For the text-containing cell, return its midpoint in [x, y] coordinate format. 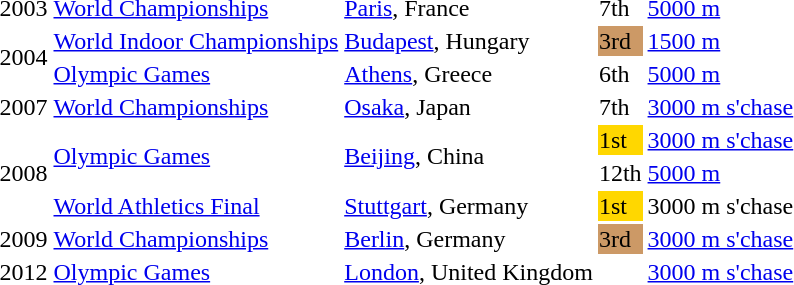
Berlin, Germany [469, 239]
Budapest, Hungary [469, 41]
World Indoor Championships [196, 41]
Athens, Greece [469, 74]
World Athletics Final [196, 206]
Beijing, China [469, 156]
7th [620, 107]
12th [620, 173]
6th [620, 74]
Stuttgart, Germany [469, 206]
Osaka, Japan [469, 107]
